For the text-containing cell, return its midpoint in (x, y) coordinate format. 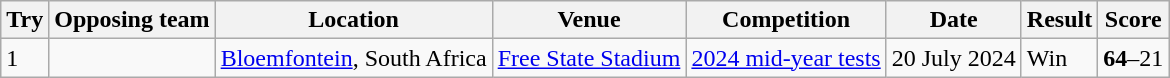
Score (1134, 20)
20 July 2024 (954, 58)
Date (954, 20)
Opposing team (132, 20)
Venue (589, 20)
Competition (786, 20)
64–21 (1134, 58)
Result (1059, 20)
2024 mid-year tests (786, 58)
Bloemfontein, South Africa (354, 58)
Win (1059, 58)
1 (25, 58)
Location (354, 20)
Free State Stadium (589, 58)
Try (25, 20)
